Identify which cell holds the provided text, then report its (x, y) central coordinate. 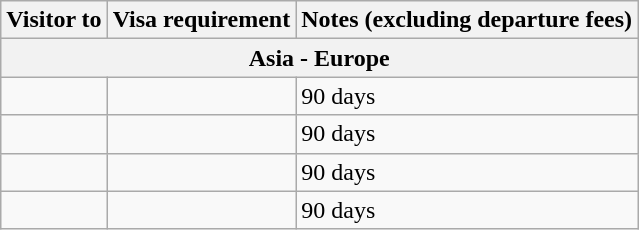
Visa requirement (202, 20)
Notes (excluding departure fees) (467, 20)
Asia - Europe (320, 58)
Visitor to (54, 20)
